Pinpoint the cell where the given text exists, returning its [x, y] midpoint coordinate. 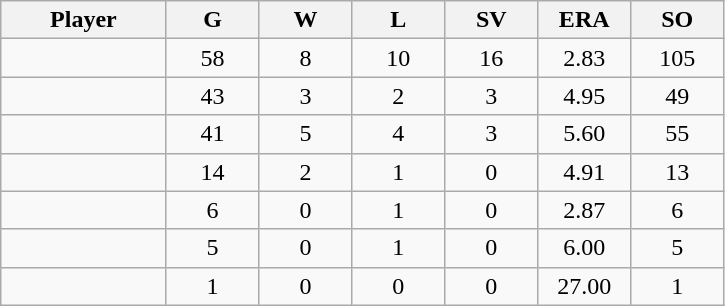
ERA [584, 20]
13 [678, 172]
58 [212, 58]
6.00 [584, 248]
8 [306, 58]
2.83 [584, 58]
4.91 [584, 172]
55 [678, 134]
105 [678, 58]
Player [84, 20]
16 [492, 58]
SO [678, 20]
14 [212, 172]
W [306, 20]
49 [678, 96]
G [212, 20]
27.00 [584, 286]
5.60 [584, 134]
41 [212, 134]
2.87 [584, 210]
L [398, 20]
SV [492, 20]
43 [212, 96]
4 [398, 134]
10 [398, 58]
4.95 [584, 96]
